From the cell containing the given text, extract its center point as (x, y) coordinate. 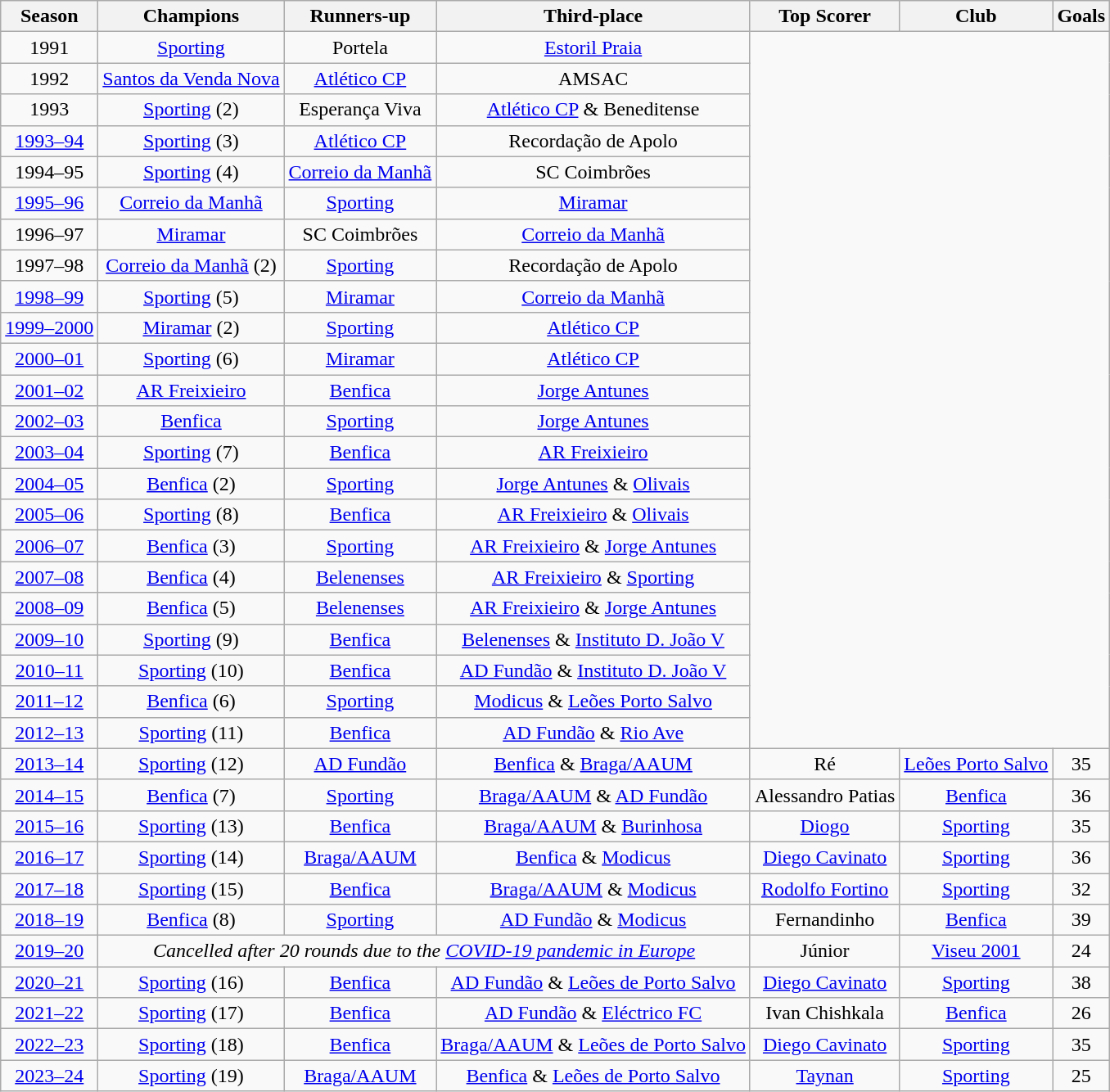
1992 (49, 79)
Sporting (18) (192, 1045)
AR Freixieiro & Olivais (593, 515)
Sporting (7) (192, 453)
Champions (192, 16)
Portela (360, 47)
Benfica (4) (192, 577)
Braga/AAUM & Modicus (593, 888)
Benfica (3) (192, 546)
2003–04 (49, 453)
Runners-up (360, 16)
1993–94 (49, 141)
Braga/AAUM & Burinhosa (593, 826)
2021–22 (49, 1013)
Benfica & Leões de Porto Salvo (593, 1076)
AD Fundão & Rio Ave (593, 733)
Santos da Venda Nova (192, 79)
Benfica (2) (192, 484)
Viseu 2001 (976, 951)
AD Fundão & Eléctrico FC (593, 1013)
Ivan Chishkala (824, 1013)
Belenenses & Instituto D. João V (593, 639)
Braga/AAUM & Leões de Porto Salvo (593, 1045)
1994–95 (49, 172)
Sporting (4) (192, 172)
Braga/AAUM & AD Fundão (593, 795)
2017–18 (49, 888)
Third-place (593, 16)
2005–06 (49, 515)
AD Fundão & Leões de Porto Salvo (593, 982)
Benfica & Modicus (593, 857)
26 (1081, 1013)
Goals (1081, 16)
Atlético CP & Beneditense (593, 110)
AR Freixieiro & Sporting (593, 577)
Sporting (6) (192, 359)
24 (1081, 951)
2001–02 (49, 390)
Jorge Antunes & Olivais (593, 484)
2016–17 (49, 857)
2004–05 (49, 484)
2022–23 (49, 1045)
Esperança Viva (360, 110)
Top Scorer (824, 16)
2012–13 (49, 733)
AD Fundão & Modicus (593, 920)
Sporting (5) (192, 296)
2011–12 (49, 702)
2013–14 (49, 764)
2020–21 (49, 982)
Sporting (10) (192, 670)
Sporting (13) (192, 826)
Benfica (6) (192, 702)
Alessandro Patias (824, 795)
1999–2000 (49, 327)
Cancelled after 20 rounds due to the COVID-19 pandemic in Europe (424, 951)
2010–11 (49, 670)
Sporting (19) (192, 1076)
AD Fundão & Instituto D. João V (593, 670)
2007–08 (49, 577)
2000–01 (49, 359)
Sporting (3) (192, 141)
Sporting (14) (192, 857)
1991 (49, 47)
1997–98 (49, 265)
2002–03 (49, 422)
Fernandinho (824, 920)
2015–16 (49, 826)
Benfica (8) (192, 920)
Sporting (11) (192, 733)
Taynan (824, 1076)
32 (1081, 888)
25 (1081, 1076)
1995–96 (49, 203)
Sporting (9) (192, 639)
Sporting (17) (192, 1013)
AMSAC (593, 79)
Modicus & Leões Porto Salvo (593, 702)
2008–09 (49, 608)
39 (1081, 920)
Júnior (824, 951)
1993 (49, 110)
Leões Porto Salvo (976, 764)
Sporting (15) (192, 888)
AD Fundão (360, 764)
Benfica & Braga/AAUM (593, 764)
2006–07 (49, 546)
Season (49, 16)
2018–19 (49, 920)
1998–99 (49, 296)
2023–24 (49, 1076)
Club (976, 16)
Sporting (12) (192, 764)
Benfica (7) (192, 795)
Sporting (8) (192, 515)
Sporting (16) (192, 982)
2019–20 (49, 951)
Miramar (2) (192, 327)
Rodolfo Fortino (824, 888)
38 (1081, 982)
Sporting (2) (192, 110)
Benfica (5) (192, 608)
Diogo (824, 826)
2014–15 (49, 795)
2009–10 (49, 639)
Ré (824, 764)
1996–97 (49, 234)
Correio da Manhã (2) (192, 265)
Estoril Praia (593, 47)
